Provide the [x, y] coordinate of the cell's center where the given text is located.  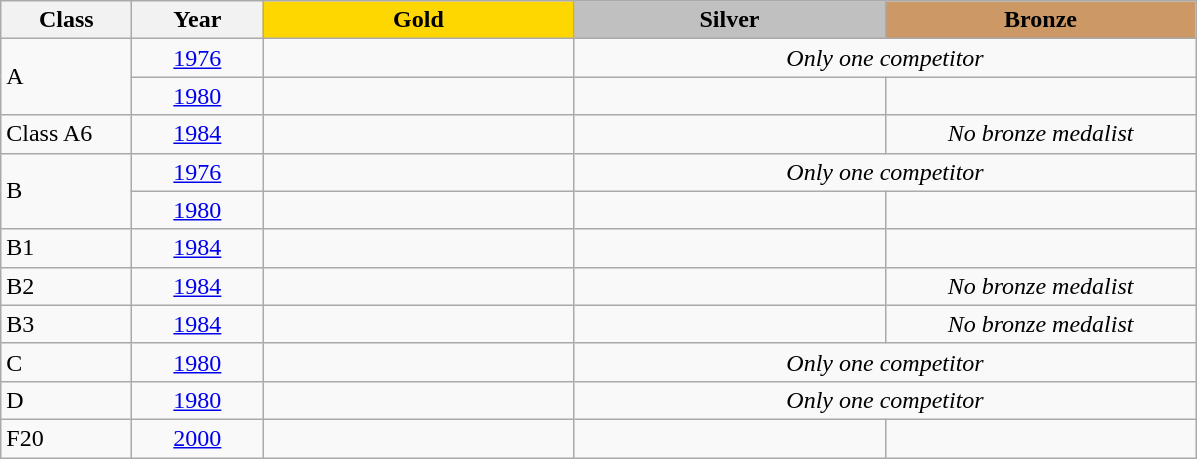
B2 [66, 286]
Silver [730, 20]
Bronze [1040, 20]
Class A6 [66, 134]
Class [66, 20]
C [66, 362]
A [66, 77]
Gold [418, 20]
F20 [66, 438]
2000 [198, 438]
B [66, 191]
B1 [66, 248]
B3 [66, 324]
D [66, 400]
Year [198, 20]
